Find where the given text appears and provide that cell's center as [x, y] coordinate. 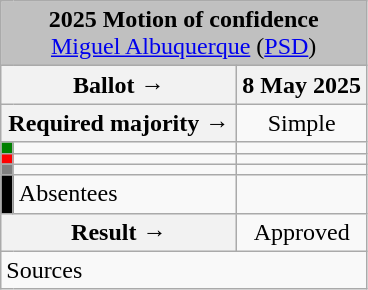
Required majority → [119, 123]
Sources [184, 270]
Simple [302, 123]
Result → [119, 232]
8 May 2025 [302, 85]
Ballot → [119, 85]
Approved [302, 232]
Absentees [125, 194]
2025 Motion of confidenceMiguel Albuquerque (PSD) [184, 34]
